Capture the cell that displays the provided text and extract its [x, y] central coordinate. 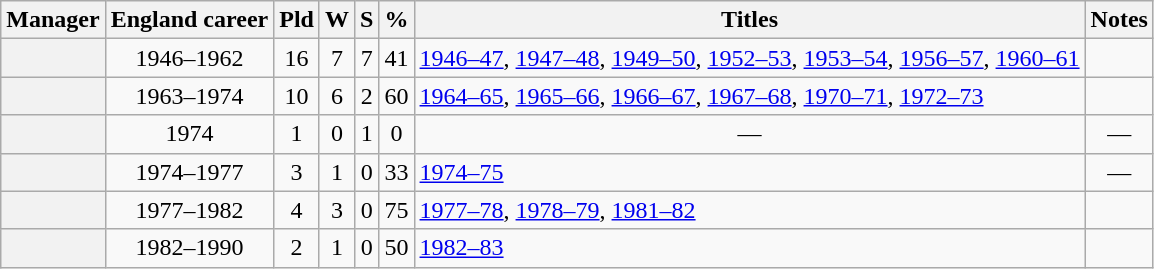
75 [396, 210]
41 [396, 58]
1982–1990 [190, 248]
1946–47, 1947–48, 1949–50, 1952–53, 1953–54, 1956–57, 1960–61 [750, 58]
1974–75 [750, 172]
Titles [750, 20]
10 [297, 96]
England career [190, 20]
6 [336, 96]
50 [396, 248]
1964–65, 1965–66, 1966–67, 1967–68, 1970–71, 1972–73 [750, 96]
4 [297, 210]
W [336, 20]
1977–1982 [190, 210]
16 [297, 58]
Manager [53, 20]
1946–1962 [190, 58]
1977–78, 1978–79, 1981–82 [750, 210]
60 [396, 96]
Notes [1119, 20]
1963–1974 [190, 96]
% [396, 20]
1974–1977 [190, 172]
1982–83 [750, 248]
1974 [190, 134]
33 [396, 172]
S [367, 20]
Pld [297, 20]
